For the text-containing cell, return its midpoint in (x, y) coordinate format. 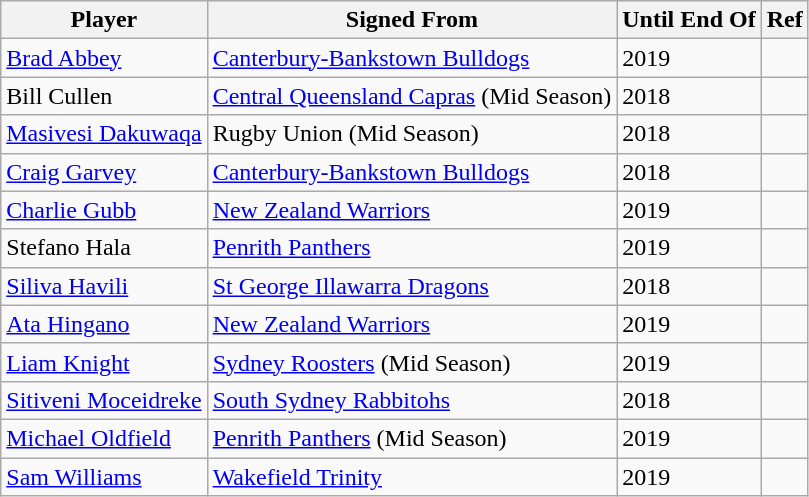
Central Queensland Capras (Mid Season) (412, 96)
Siliva Havili (104, 286)
Bill Cullen (104, 96)
Player (104, 20)
Michael Oldfield (104, 438)
Rugby Union (Mid Season) (412, 134)
Ata Hingano (104, 324)
Brad Abbey (104, 58)
Sitiveni Moceidreke (104, 400)
St George Illawarra Dragons (412, 286)
Sam Williams (104, 477)
Ref (784, 20)
Wakefield Trinity (412, 477)
Sydney Roosters (Mid Season) (412, 362)
Signed From (412, 20)
Masivesi Dakuwaqa (104, 134)
Charlie Gubb (104, 210)
Liam Knight (104, 362)
South Sydney Rabbitohs (412, 400)
Penrith Panthers (Mid Season) (412, 438)
Craig Garvey (104, 172)
Penrith Panthers (412, 248)
Stefano Hala (104, 248)
Until End Of (689, 20)
